Determine the (X, Y) coordinate at the center of the cell enclosing the given text.  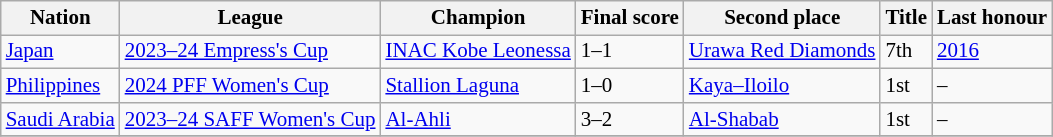
2024 PFF Women's Cup (250, 86)
2023–24 SAFF Women's Cup (250, 119)
Stallion Laguna (478, 86)
Final score (630, 18)
1–1 (630, 52)
Second place (782, 18)
Kaya–Iloilo (782, 86)
INAC Kobe Leonessa (478, 52)
Last honour (992, 18)
Saudi Arabia (60, 119)
League (250, 18)
Title (906, 18)
2023–24 Empress's Cup (250, 52)
Nation (60, 18)
Urawa Red Diamonds (782, 52)
Philippines (60, 86)
2016 (992, 52)
3–2 (630, 119)
7th (906, 52)
Japan (60, 52)
Al-Shabab (782, 119)
Champion (478, 18)
Al-Ahli (478, 119)
1–0 (630, 86)
